For the text-containing cell, return its midpoint in (x, y) coordinate format. 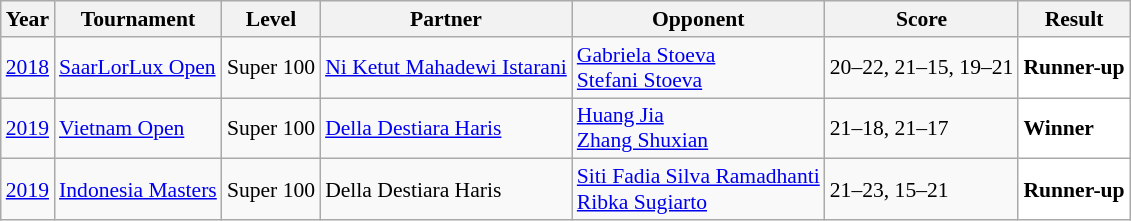
Tournament (138, 19)
Gabriela Stoeva Stefani Stoeva (698, 68)
Siti Fadia Silva Ramadhanti Ribka Sugiarto (698, 190)
Winner (1074, 128)
Score (922, 19)
20–22, 21–15, 19–21 (922, 68)
Indonesia Masters (138, 190)
SaarLorLux Open (138, 68)
Vietnam Open (138, 128)
Result (1074, 19)
Partner (446, 19)
Ni Ketut Mahadewi Istarani (446, 68)
Huang Jia Zhang Shuxian (698, 128)
Year (28, 19)
2018 (28, 68)
21–23, 15–21 (922, 190)
Opponent (698, 19)
Level (271, 19)
21–18, 21–17 (922, 128)
